Determine the [X, Y] coordinate at the center of the cell enclosing the given text.  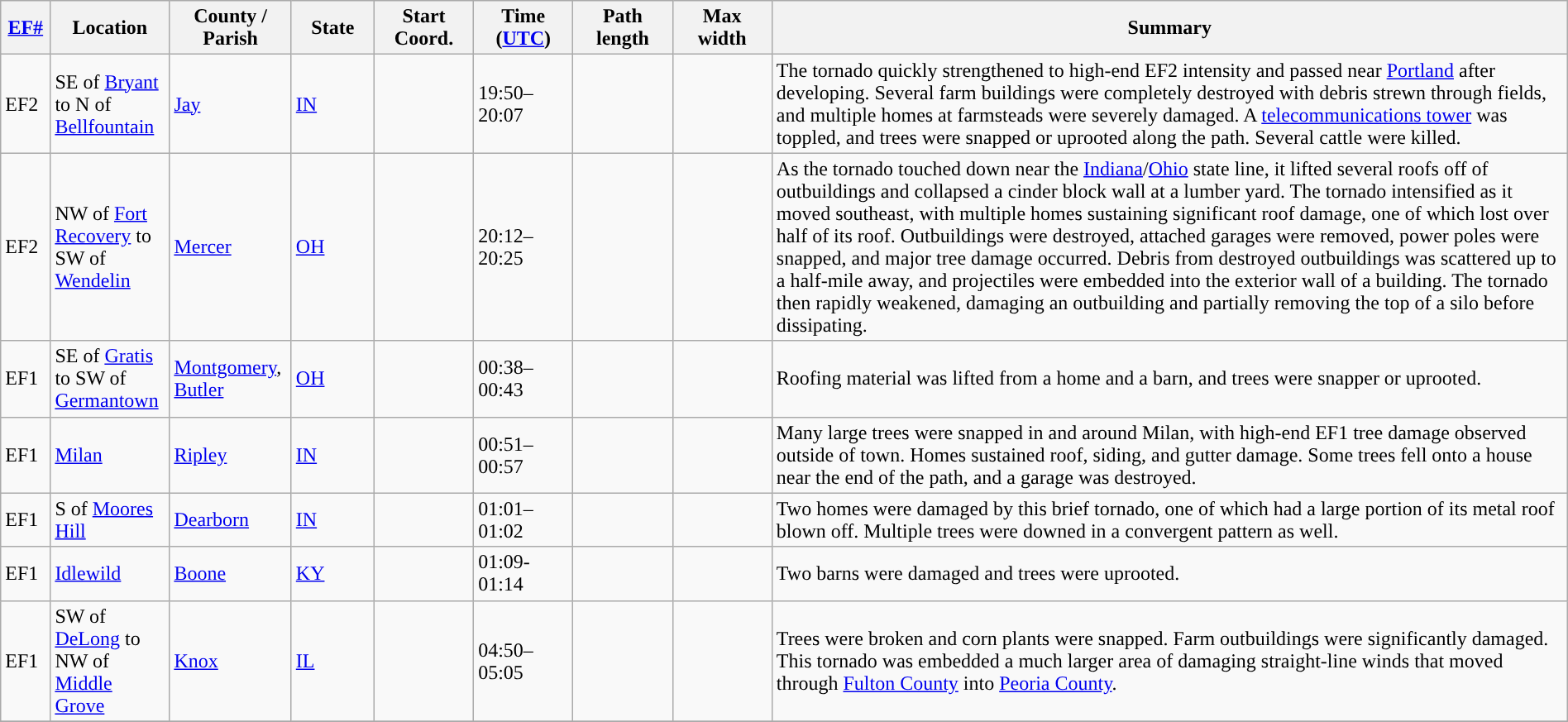
Time (UTC) [523, 28]
Milan [110, 455]
Mercer [230, 246]
01:09-01:14 [523, 574]
SE of Bryant to N of Bellfountain [110, 104]
Boone [230, 574]
01:01–01:02 [523, 519]
State [332, 28]
KY [332, 574]
Jay [230, 104]
NW of Fort Recovery to SW of Wendelin [110, 246]
Dearborn [230, 519]
00:38–00:43 [523, 379]
Roofing material was lifted from a home and a barn, and trees were snapper or uprooted. [1169, 379]
Summary [1169, 28]
20:12–20:25 [523, 246]
Ripley [230, 455]
Two barns were damaged and trees were uprooted. [1169, 574]
Knox [230, 661]
S of Moores Hill [110, 519]
Location [110, 28]
Path length [623, 28]
Idlewild [110, 574]
Start Coord. [423, 28]
SW of DeLong to NW of Middle Grove [110, 661]
04:50–05:05 [523, 661]
Montgomery, Butler [230, 379]
00:51–00:57 [523, 455]
County / Parish [230, 28]
EF# [26, 28]
SE of Gratis to SW of Germantown [110, 379]
IL [332, 661]
Max width [722, 28]
19:50–20:07 [523, 104]
